Detect which cell encompasses the target text, then output its (x, y) center coordinate. 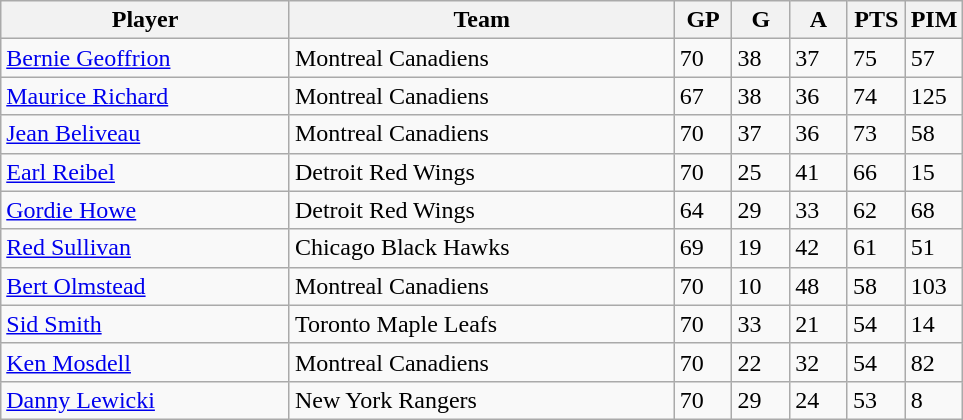
Gordie Howe (146, 210)
75 (876, 58)
82 (934, 362)
66 (876, 172)
Sid Smith (146, 324)
Earl Reibel (146, 172)
67 (703, 96)
GP (703, 20)
Maurice Richard (146, 96)
Jean Beliveau (146, 134)
8 (934, 400)
57 (934, 58)
32 (819, 362)
15 (934, 172)
24 (819, 400)
42 (819, 248)
Bert Olmstead (146, 286)
A (819, 20)
14 (934, 324)
10 (761, 286)
Danny Lewicki (146, 400)
Ken Mosdell (146, 362)
125 (934, 96)
19 (761, 248)
64 (703, 210)
61 (876, 248)
New York Rangers (482, 400)
48 (819, 286)
41 (819, 172)
69 (703, 248)
Chicago Black Hawks (482, 248)
PIM (934, 20)
Team (482, 20)
Bernie Geoffrion (146, 58)
68 (934, 210)
74 (876, 96)
21 (819, 324)
G (761, 20)
Player (146, 20)
22 (761, 362)
53 (876, 400)
103 (934, 286)
62 (876, 210)
51 (934, 248)
Red Sullivan (146, 248)
25 (761, 172)
Toronto Maple Leafs (482, 324)
73 (876, 134)
PTS (876, 20)
